Detect which cell encompasses the target text, then output its (X, Y) center coordinate. 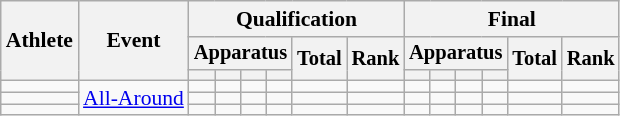
Qualification (296, 19)
Athlete (40, 40)
Final (512, 19)
All-Around (134, 98)
Event (134, 40)
